Detect which cell encompasses the target text, then output its (X, Y) center coordinate. 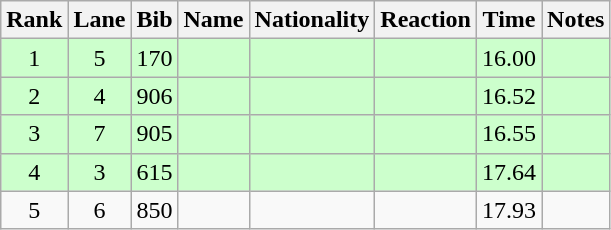
16.55 (510, 134)
170 (154, 58)
7 (100, 134)
16.00 (510, 58)
Name (214, 20)
17.64 (510, 172)
Reaction (426, 20)
905 (154, 134)
Notes (576, 20)
16.52 (510, 96)
Bib (154, 20)
Nationality (312, 20)
Lane (100, 20)
Rank (34, 20)
1 (34, 58)
Time (510, 20)
17.93 (510, 210)
2 (34, 96)
850 (154, 210)
615 (154, 172)
6 (100, 210)
906 (154, 96)
